Capture the cell that displays the provided text and extract its [x, y] central coordinate. 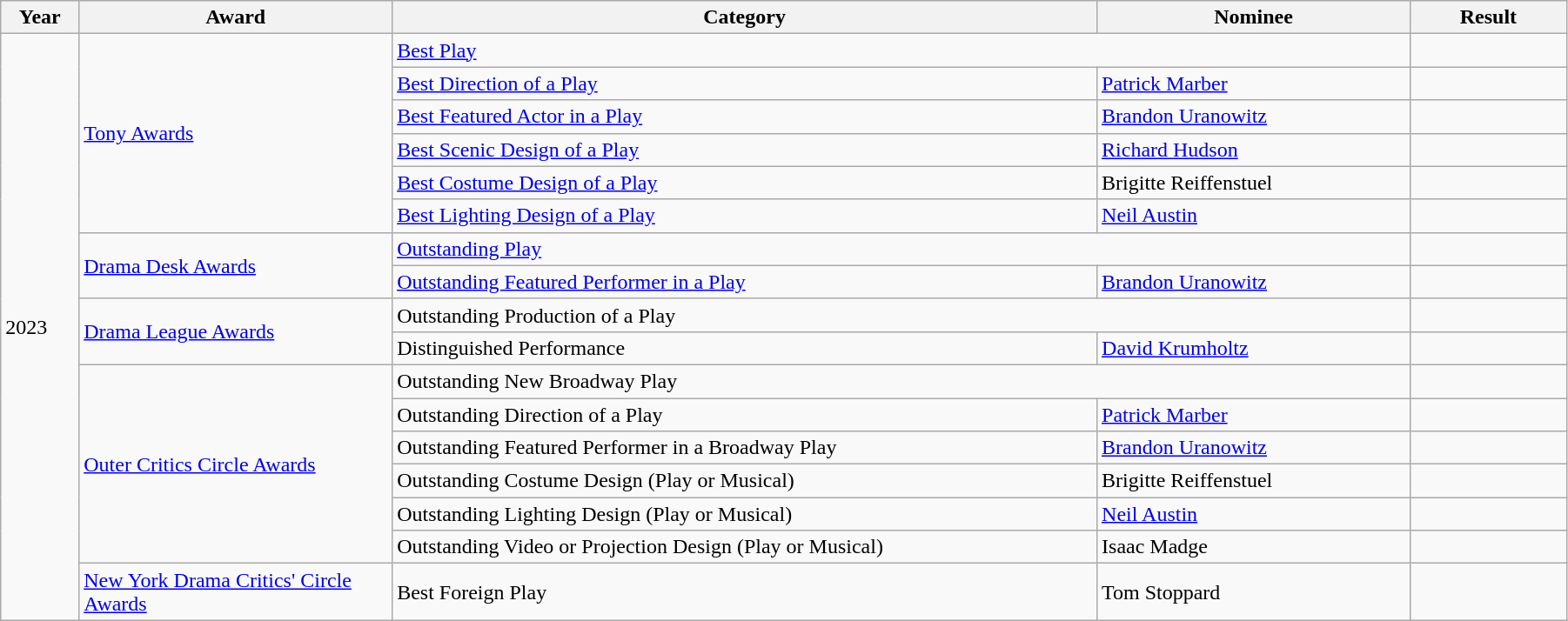
Outstanding Video or Projection Design (Play or Musical) [745, 547]
Outstanding New Broadway Play [901, 381]
Drama Desk Awards [236, 265]
2023 [40, 327]
New York Drama Critics' Circle Awards [236, 591]
Best Costume Design of a Play [745, 183]
Award [236, 17]
Best Scenic Design of a Play [745, 150]
Isaac Madge [1254, 547]
Outer Critics Circle Awards [236, 464]
Category [745, 17]
Result [1488, 17]
Drama League Awards [236, 331]
Best Featured Actor in a Play [745, 117]
Best Direction of a Play [745, 83]
Tom Stoppard [1254, 591]
Tony Awards [236, 133]
Outstanding Featured Performer in a Play [745, 282]
Outstanding Direction of a Play [745, 415]
Outstanding Featured Performer in a Broadway Play [745, 448]
Richard Hudson [1254, 150]
Year [40, 17]
David Krumholtz [1254, 348]
Best Play [901, 50]
Outstanding Play [901, 249]
Outstanding Production of a Play [901, 315]
Best Foreign Play [745, 591]
Best Lighting Design of a Play [745, 216]
Nominee [1254, 17]
Outstanding Lighting Design (Play or Musical) [745, 514]
Distinguished Performance [745, 348]
Outstanding Costume Design (Play or Musical) [745, 481]
